For the text-containing cell, return its midpoint in (x, y) coordinate format. 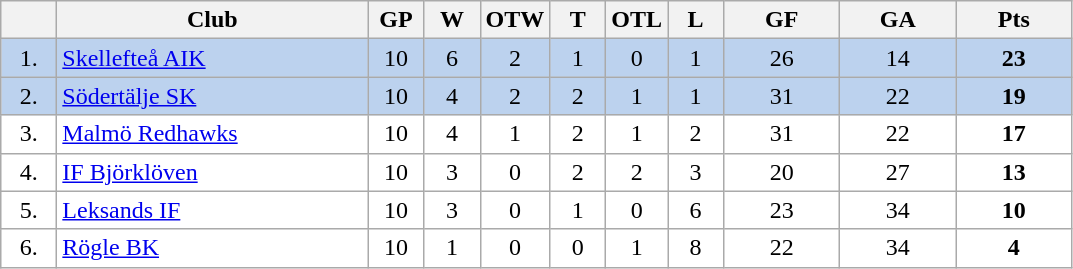
W (452, 20)
T (578, 20)
20 (782, 172)
Leksands IF (212, 210)
Club (212, 20)
L (696, 20)
OTL (637, 20)
Skellefteå AIK (212, 58)
GA (898, 20)
17 (1014, 134)
27 (898, 172)
OTW (515, 20)
IF Björklöven (212, 172)
GF (782, 20)
2. (29, 96)
Pts (1014, 20)
8 (696, 248)
13 (1014, 172)
19 (1014, 96)
Rögle BK (212, 248)
14 (898, 58)
6. (29, 248)
3. (29, 134)
GP (396, 20)
4. (29, 172)
26 (782, 58)
Södertälje SK (212, 96)
Malmö Redhawks (212, 134)
5. (29, 210)
1. (29, 58)
